Provide the [X, Y] coordinate of the cell's center where the given text is located.  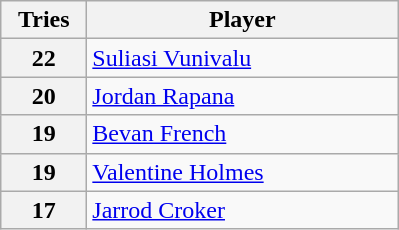
22 [44, 58]
Player [242, 20]
Valentine Holmes [242, 172]
Bevan French [242, 134]
20 [44, 96]
Suliasi Vunivalu [242, 58]
Jarrod Croker [242, 210]
Tries [44, 20]
17 [44, 210]
Jordan Rapana [242, 96]
